Output the (x, y) coordinate of the center of the cell containing the given text.  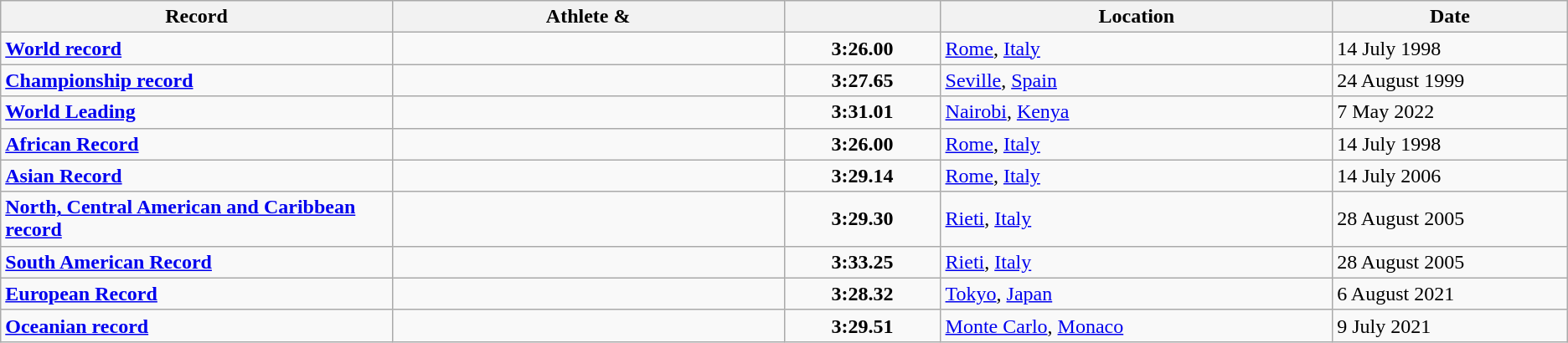
European Record (197, 294)
3:33.25 (863, 262)
Oceanian record (197, 325)
Record (197, 17)
Nairobi, Kenya (1137, 112)
3:28.32 (863, 294)
7 May 2022 (1451, 112)
3:27.65 (863, 80)
3:29.14 (863, 176)
Monte Carlo, Monaco (1137, 325)
Athlete & (588, 17)
24 August 1999 (1451, 80)
Date (1451, 17)
3:29.30 (863, 219)
North, Central American and Caribbean record (197, 219)
14 July 2006 (1451, 176)
South American Record (197, 262)
Location (1137, 17)
World record (197, 49)
3:31.01 (863, 112)
World Leading (197, 112)
6 August 2021 (1451, 294)
Asian Record (197, 176)
3:29.51 (863, 325)
9 July 2021 (1451, 325)
Tokyo, Japan (1137, 294)
African Record (197, 144)
Seville, Spain (1137, 80)
Championship record (197, 80)
